Find where the given text appears and provide that cell's center as (X, Y) coordinate. 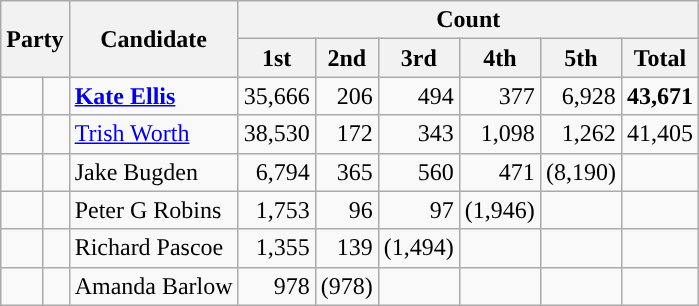
Party (35, 39)
1,098 (500, 134)
172 (346, 134)
6,794 (276, 172)
377 (500, 96)
494 (418, 96)
1st (276, 58)
41,405 (660, 134)
35,666 (276, 96)
Peter G Robins (154, 210)
5th (580, 58)
978 (276, 286)
1,753 (276, 210)
96 (346, 210)
343 (418, 134)
1,355 (276, 248)
(978) (346, 286)
Count (468, 20)
38,530 (276, 134)
43,671 (660, 96)
3rd (418, 58)
Total (660, 58)
206 (346, 96)
Trish Worth (154, 134)
Jake Bugden (154, 172)
6,928 (580, 96)
471 (500, 172)
Candidate (154, 39)
2nd (346, 58)
Amanda Barlow (154, 286)
Richard Pascoe (154, 248)
139 (346, 248)
560 (418, 172)
365 (346, 172)
(8,190) (580, 172)
(1,946) (500, 210)
97 (418, 210)
(1,494) (418, 248)
1,262 (580, 134)
4th (500, 58)
Kate Ellis (154, 96)
